Extract the (x, y) coordinate from the center of the cell holding the provided text.  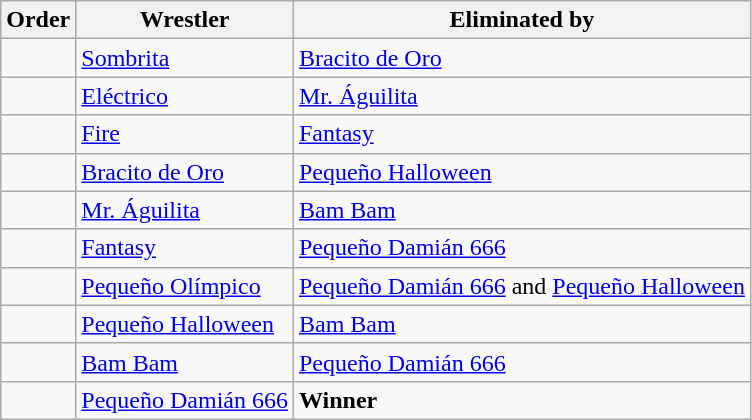
Pequeño Damián 666 and Pequeño Halloween (522, 286)
Wrestler (185, 20)
Order (38, 20)
Winner (522, 400)
Eliminated by (522, 20)
Pequeño Olímpico (185, 286)
Eléctrico (185, 96)
Sombrita (185, 58)
Fire (185, 134)
